Return the [x, y] coordinate for the center point of the cell that contains the specified text.  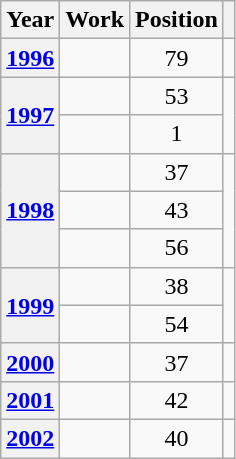
2001 [30, 400]
1 [177, 134]
38 [177, 286]
Position [177, 20]
53 [177, 96]
1998 [30, 210]
1999 [30, 305]
2002 [30, 438]
1997 [30, 115]
56 [177, 248]
43 [177, 210]
42 [177, 400]
Work [95, 20]
54 [177, 324]
Year [30, 20]
79 [177, 58]
40 [177, 438]
1996 [30, 58]
2000 [30, 362]
